From the cell containing the given text, extract its center point as (X, Y) coordinate. 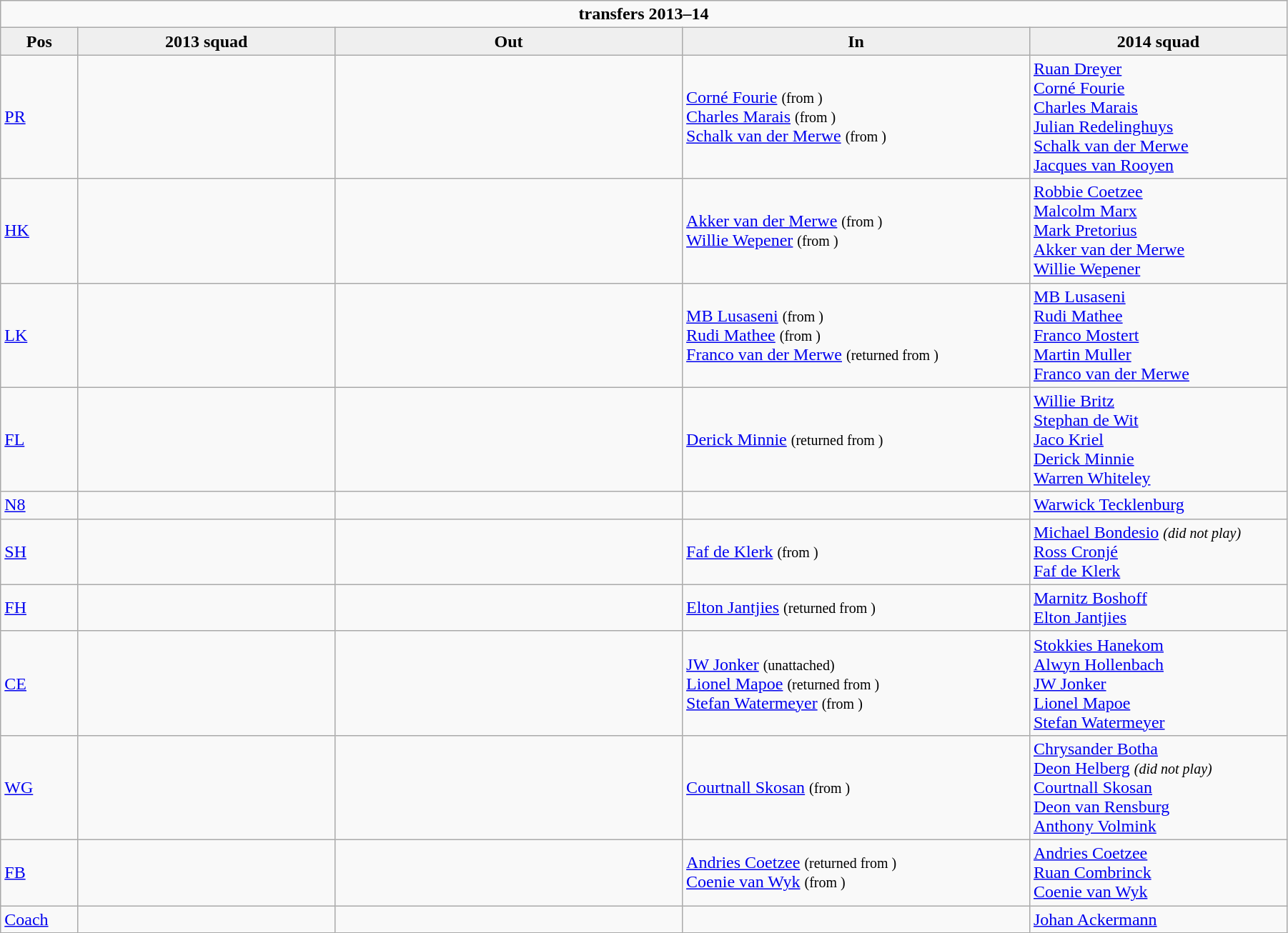
Ruan DreyerCorné FourieCharles MaraisJulian RedelinghuysSchalk van der MerweJacques van Rooyen (1158, 117)
Michael Bondesio (did not play)Ross CronjéFaf de Klerk (1158, 552)
JW Jonker (unattached) Lionel Mapoe (returned from ) Stefan Watermeyer (from ) (856, 683)
HK (39, 231)
Pos (39, 41)
Chrysander BothaDeon Helberg (did not play)Courtnall SkosanDeon van RensburgAnthony Volmink (1158, 787)
Corné Fourie (from ) Charles Marais (from ) Schalk van der Merwe (from ) (856, 117)
Stokkies HanekomAlwyn HollenbachJW JonkerLionel MapoeStefan Watermeyer (1158, 683)
PR (39, 117)
Derick Minnie (returned from ) (856, 439)
MB Lusaseni (from ) Rudi Mathee (from ) Franco van der Merwe (returned from ) (856, 335)
Marnitz BoshoffElton Jantjies (1158, 607)
MB LusaseniRudi MatheeFranco MostertMartin MullerFranco van der Merwe (1158, 335)
Johan Ackermann (1158, 919)
WG (39, 787)
Courtnall Skosan (from ) (856, 787)
Akker van der Merwe (from ) Willie Wepener (from ) (856, 231)
FL (39, 439)
LK (39, 335)
transfers 2013–14 (644, 14)
Warwick Tecklenburg (1158, 505)
2014 squad (1158, 41)
Faf de Klerk (from ) (856, 552)
Elton Jantjies (returned from ) (856, 607)
Out (509, 41)
FH (39, 607)
Coach (39, 919)
2013 squad (207, 41)
Andries Coetzee (returned from ) Coenie van Wyk (from ) (856, 872)
N8 (39, 505)
CE (39, 683)
Robbie CoetzeeMalcolm MarxMark PretoriusAkker van der MerweWillie Wepener (1158, 231)
Andries CoetzeeRuan CombrinckCoenie van Wyk (1158, 872)
In (856, 41)
Willie BritzStephan de WitJaco KrielDerick MinnieWarren Whiteley (1158, 439)
SH (39, 552)
FB (39, 872)
